Capture the cell that displays the provided text and extract its (X, Y) central coordinate. 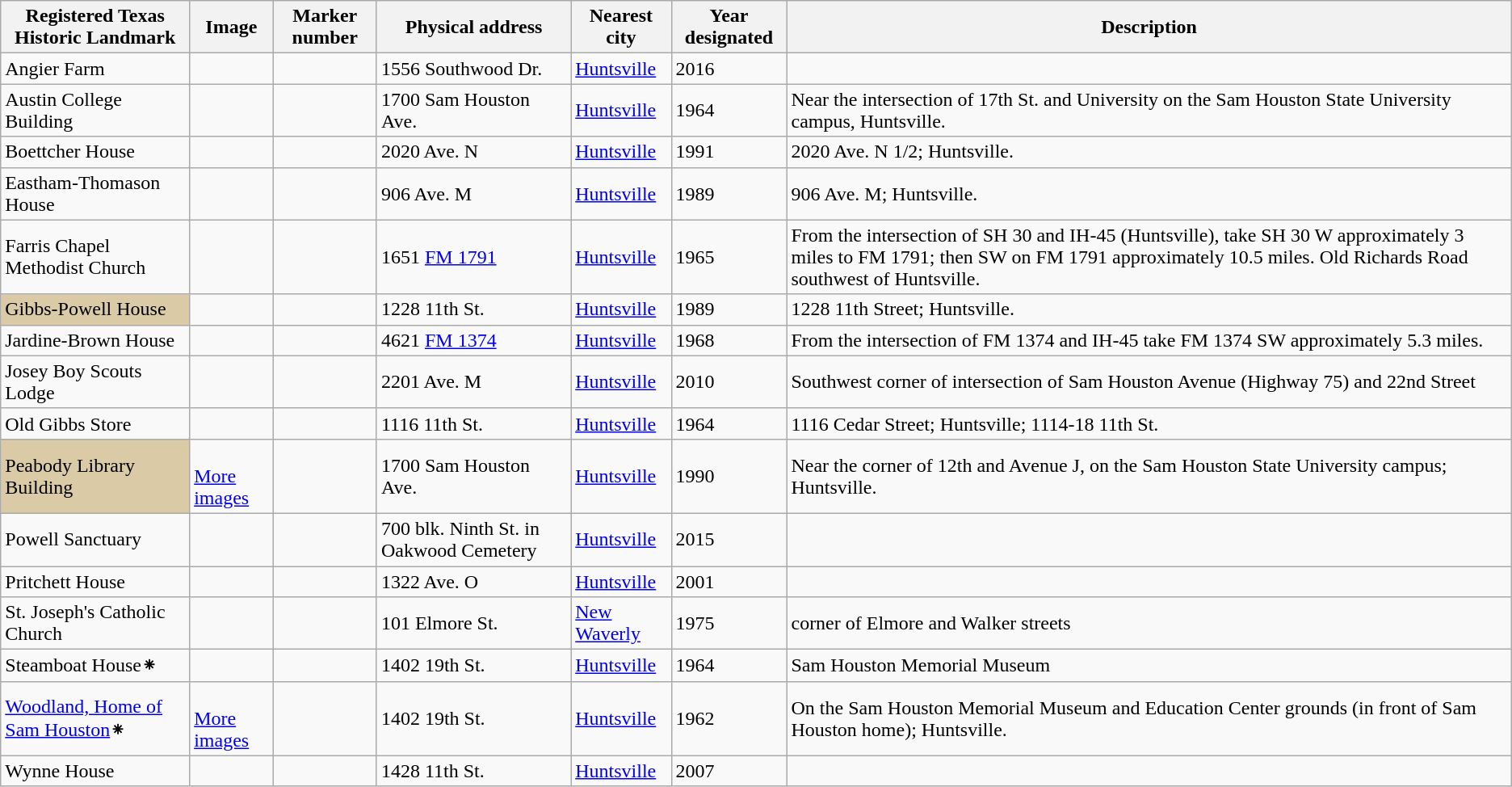
corner of Elmore and Walker streets (1149, 624)
Near the intersection of 17th St. and University on the Sam Houston State University campus, Huntsville. (1149, 110)
2201 Ave. M (473, 381)
101 Elmore St. (473, 624)
2015 (729, 540)
Boettcher House (95, 152)
Southwest corner of intersection of Sam Houston Avenue (Highway 75) and 22nd Street (1149, 381)
Year designated (729, 27)
700 blk. Ninth St. in Oakwood Cemetery (473, 540)
Nearest city (621, 27)
Sam Houston Memorial Museum (1149, 666)
Marker number (325, 27)
Description (1149, 27)
1965 (729, 257)
Physical address (473, 27)
Austin College Building (95, 110)
2020 Ave. N (473, 152)
Steamboat House⁕ (95, 666)
2007 (729, 771)
Wynne House (95, 771)
1228 11th Street; Huntsville. (1149, 309)
2010 (729, 381)
Josey Boy Scouts Lodge (95, 381)
Image (231, 27)
Near the corner of 12th and Avenue J, on the Sam Houston State University campus; Huntsville. (1149, 476)
1116 Cedar Street; Huntsville; 1114-18 11th St. (1149, 423)
906 Ave. M; Huntsville. (1149, 194)
Pritchett House (95, 581)
1990 (729, 476)
Angier Farm (95, 69)
Eastham-Thomason House (95, 194)
Powell Sanctuary (95, 540)
1962 (729, 718)
906 Ave. M (473, 194)
On the Sam Houston Memorial Museum and Education Center grounds (in front of Sam Houston home); Huntsville. (1149, 718)
Registered Texas Historic Landmark (95, 27)
Old Gibbs Store (95, 423)
Jardine-Brown House (95, 340)
St. Joseph's Catholic Church (95, 624)
1651 FM 1791 (473, 257)
2016 (729, 69)
1322 Ave. O (473, 581)
1968 (729, 340)
1556 Southwood Dr. (473, 69)
1991 (729, 152)
Woodland, Home of Sam Houston⁕ (95, 718)
2020 Ave. N 1/2; Huntsville. (1149, 152)
1116 11th St. (473, 423)
New Waverly (621, 624)
2001 (729, 581)
1228 11th St. (473, 309)
1975 (729, 624)
From the intersection of FM 1374 and IH-45 take FM 1374 SW approximately 5.3 miles. (1149, 340)
4621 FM 1374 (473, 340)
1428 11th St. (473, 771)
Gibbs-Powell House (95, 309)
Farris Chapel Methodist Church (95, 257)
Peabody Library Building (95, 476)
